Return the (X, Y) coordinate for the center point of the cell that contains the specified text.  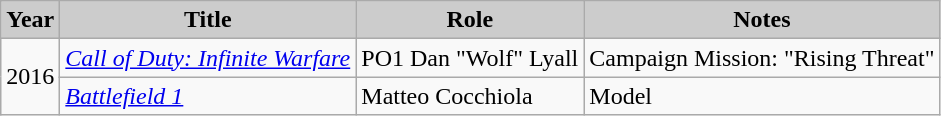
Matteo Cocchiola (470, 96)
Notes (762, 20)
Model (762, 96)
Role (470, 20)
Year (30, 20)
PO1 Dan "Wolf" Lyall (470, 58)
Battlefield 1 (208, 96)
Call of Duty: Infinite Warfare (208, 58)
2016 (30, 77)
Title (208, 20)
Campaign Mission: "Rising Threat" (762, 58)
